Output the (X, Y) coordinate of the center of the cell containing the given text.  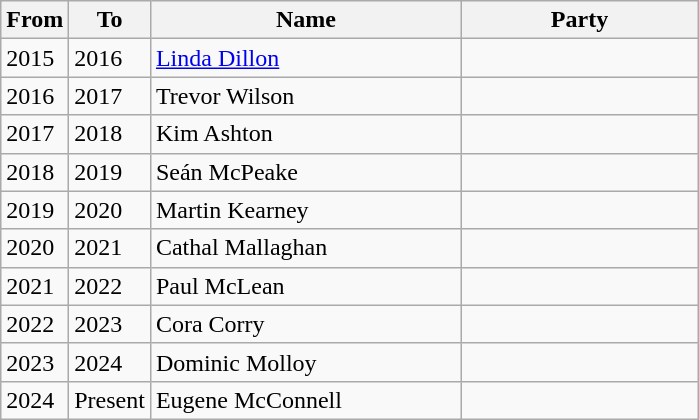
To (110, 20)
From (35, 20)
Cathal Mallaghan (306, 248)
2015 (35, 58)
Cora Corry (306, 324)
Eugene McConnell (306, 400)
Linda Dillon (306, 58)
Seán McPeake (306, 172)
Present (110, 400)
Dominic Molloy (306, 362)
Martin Kearney (306, 210)
Trevor Wilson (306, 96)
Party (579, 20)
Kim Ashton (306, 134)
Name (306, 20)
Paul McLean (306, 286)
